Scan for the cell matching the given text and deliver its [X, Y] coordinate at center. 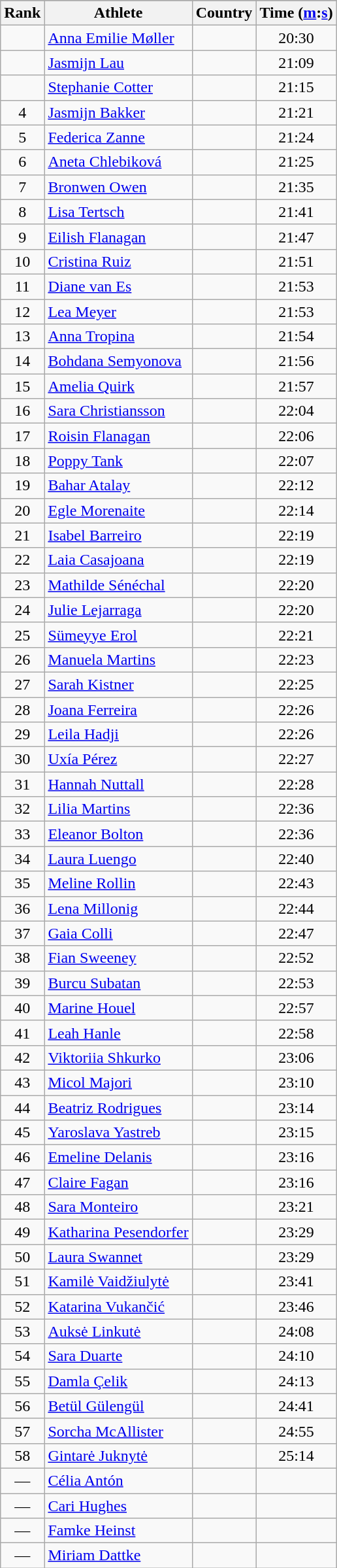
47 [22, 1182]
45 [22, 1133]
Claire Fagan [118, 1182]
6 [22, 162]
Sara Christiansson [118, 411]
Famke Heinst [118, 1531]
22:58 [297, 1033]
22:04 [297, 411]
Lilia Martins [118, 809]
21:41 [297, 212]
37 [22, 933]
Leah Hanle [118, 1033]
39 [22, 983]
Sarah Kistner [118, 684]
46 [22, 1158]
25:14 [297, 1456]
Burcu Subatan [118, 983]
22:52 [297, 958]
Jasmijn Lau [118, 63]
Time (m:s) [297, 13]
Cristina Ruiz [118, 261]
7 [22, 187]
23:15 [297, 1133]
Laura Swannet [118, 1257]
23:14 [297, 1108]
Eleanor Bolton [118, 834]
21:15 [297, 88]
Lena Millonig [118, 909]
22:23 [297, 659]
Eilish Flanagan [118, 237]
23:06 [297, 1058]
Yaroslava Yastreb [118, 1133]
21:54 [297, 337]
Betül Gülengül [118, 1406]
19 [22, 486]
22:14 [297, 510]
4 [22, 112]
Sümeyye Erol [118, 635]
21 [22, 535]
21:47 [297, 237]
22:47 [297, 933]
Lea Meyer [118, 312]
13 [22, 337]
35 [22, 884]
22:12 [297, 486]
Athlete [118, 13]
Isabel Barreiro [118, 535]
22 [22, 560]
Fian Sweeney [118, 958]
20 [22, 510]
43 [22, 1082]
17 [22, 436]
Mathilde Sénéchal [118, 585]
22:25 [297, 684]
Anna Emilie Møller [118, 38]
Cari Hughes [118, 1505]
Beatriz Rodrigues [118, 1108]
Roisin Flanagan [118, 436]
51 [22, 1282]
22:44 [297, 909]
Bronwen Owen [118, 187]
22:07 [297, 461]
22:53 [297, 983]
16 [22, 411]
11 [22, 286]
42 [22, 1058]
22:06 [297, 436]
55 [22, 1381]
48 [22, 1207]
53 [22, 1331]
22:28 [297, 784]
21:57 [297, 386]
44 [22, 1108]
27 [22, 684]
40 [22, 1008]
18 [22, 461]
Uxía Pérez [118, 759]
Emeline Delanis [118, 1158]
24:10 [297, 1356]
23:21 [297, 1207]
9 [22, 237]
24:55 [297, 1431]
Aneta Chlebiková [118, 162]
15 [22, 386]
21:56 [297, 361]
Rank [22, 13]
34 [22, 859]
21:35 [297, 187]
23:41 [297, 1282]
Auksė Linkutė [118, 1331]
24 [22, 610]
Amelia Quirk [118, 386]
Kamilė Vaidžiulytė [118, 1282]
22:40 [297, 859]
41 [22, 1033]
25 [22, 635]
Manuela Martins [118, 659]
Jasmijn Bakker [118, 112]
22:57 [297, 1008]
22:27 [297, 759]
Meline Rollin [118, 884]
Damla Çelik [118, 1381]
58 [22, 1456]
Sara Monteiro [118, 1207]
Stephanie Cotter [118, 88]
21:51 [297, 261]
Katharina Pesendorfer [118, 1232]
32 [22, 809]
22:21 [297, 635]
Egle Morenaite [118, 510]
49 [22, 1232]
Country [224, 13]
23:10 [297, 1082]
Sorcha McAllister [118, 1431]
Miriam Dattke [118, 1556]
Hannah Nuttall [118, 784]
23:46 [297, 1307]
5 [22, 137]
26 [22, 659]
Gintarė Juknytė [118, 1456]
36 [22, 909]
24:13 [297, 1381]
21:09 [297, 63]
23 [22, 585]
22:43 [297, 884]
21:24 [297, 137]
29 [22, 735]
20:30 [297, 38]
Sara Duarte [118, 1356]
Diane van Es [118, 286]
Célia Antón [118, 1480]
56 [22, 1406]
Leila Hadji [118, 735]
10 [22, 261]
Bahar Atalay [118, 486]
21:25 [297, 162]
Lisa Tertsch [118, 212]
33 [22, 834]
38 [22, 958]
Poppy Tank [118, 461]
Bohdana Semyonova [118, 361]
Anna Tropina [118, 337]
14 [22, 361]
21:21 [297, 112]
Federica Zanne [118, 137]
57 [22, 1431]
24:08 [297, 1331]
54 [22, 1356]
31 [22, 784]
50 [22, 1257]
Laura Luengo [118, 859]
Joana Ferreira [118, 709]
Micol Majori [118, 1082]
Viktoriia Shkurko [118, 1058]
52 [22, 1307]
24:41 [297, 1406]
12 [22, 312]
30 [22, 759]
Katarina Vukančić [118, 1307]
Julie Lejarraga [118, 610]
Marine Houel [118, 1008]
Gaia Colli [118, 933]
8 [22, 212]
28 [22, 709]
Laia Casajoana [118, 560]
